Identify which cell holds the provided text, then report its [X, Y] central coordinate. 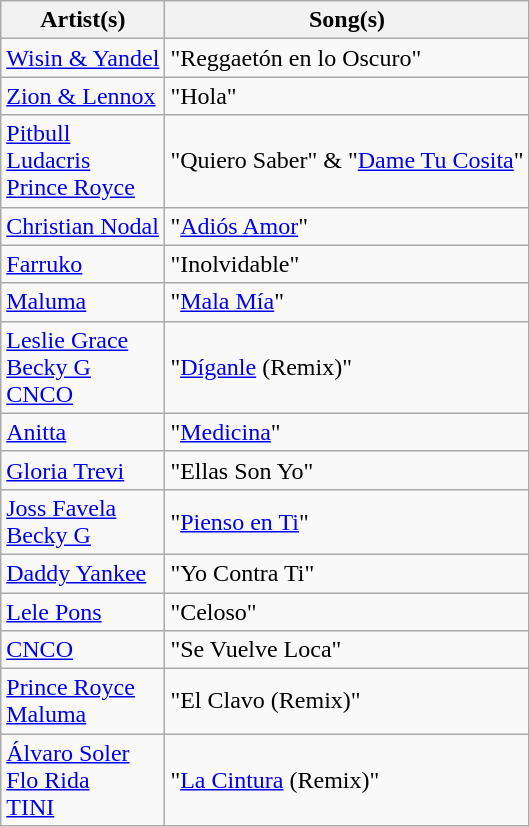
Farruko [83, 264]
"Inolvidable" [347, 264]
"Pienso en Ti" [347, 522]
"Reggaetón en lo Oscuro" [347, 58]
"Se Vuelve Loca" [347, 650]
"El Clavo (Remix)" [347, 702]
PitbullLudacrisPrince Royce [83, 161]
"La Cintura (Remix)" [347, 780]
"Ellas Son Yo" [347, 470]
Song(s) [347, 20]
Álvaro SolerFlo RidaTINI [83, 780]
"Quiero Saber" & "Dame Tu Cosita" [347, 161]
Anitta [83, 432]
"Adiós Amor" [347, 226]
Daddy Yankee [83, 573]
Joss FavelaBecky G [83, 522]
"Hola" [347, 96]
"Medicina" [347, 432]
CNCO [83, 650]
Leslie GraceBecky GCNCO [83, 367]
"Díganle (Remix)" [347, 367]
"Celoso" [347, 611]
Maluma [83, 302]
Zion & Lennox [83, 96]
Christian Nodal [83, 226]
"Mala Mía" [347, 302]
Lele Pons [83, 611]
Wisin & Yandel [83, 58]
"Yo Contra Ti" [347, 573]
Artist(s) [83, 20]
Prince RoyceMaluma [83, 702]
Gloria Trevi [83, 470]
